From the cell containing the given text, extract its center point as (x, y) coordinate. 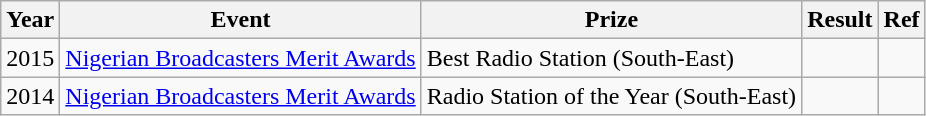
Result (840, 20)
Event (240, 20)
Radio Station of the Year (South-East) (611, 96)
Year (30, 20)
Best Radio Station (South-East) (611, 58)
Prize (611, 20)
2015 (30, 58)
Ref (902, 20)
2014 (30, 96)
